Return the [X, Y] coordinate for the center point of the cell that contains the specified text.  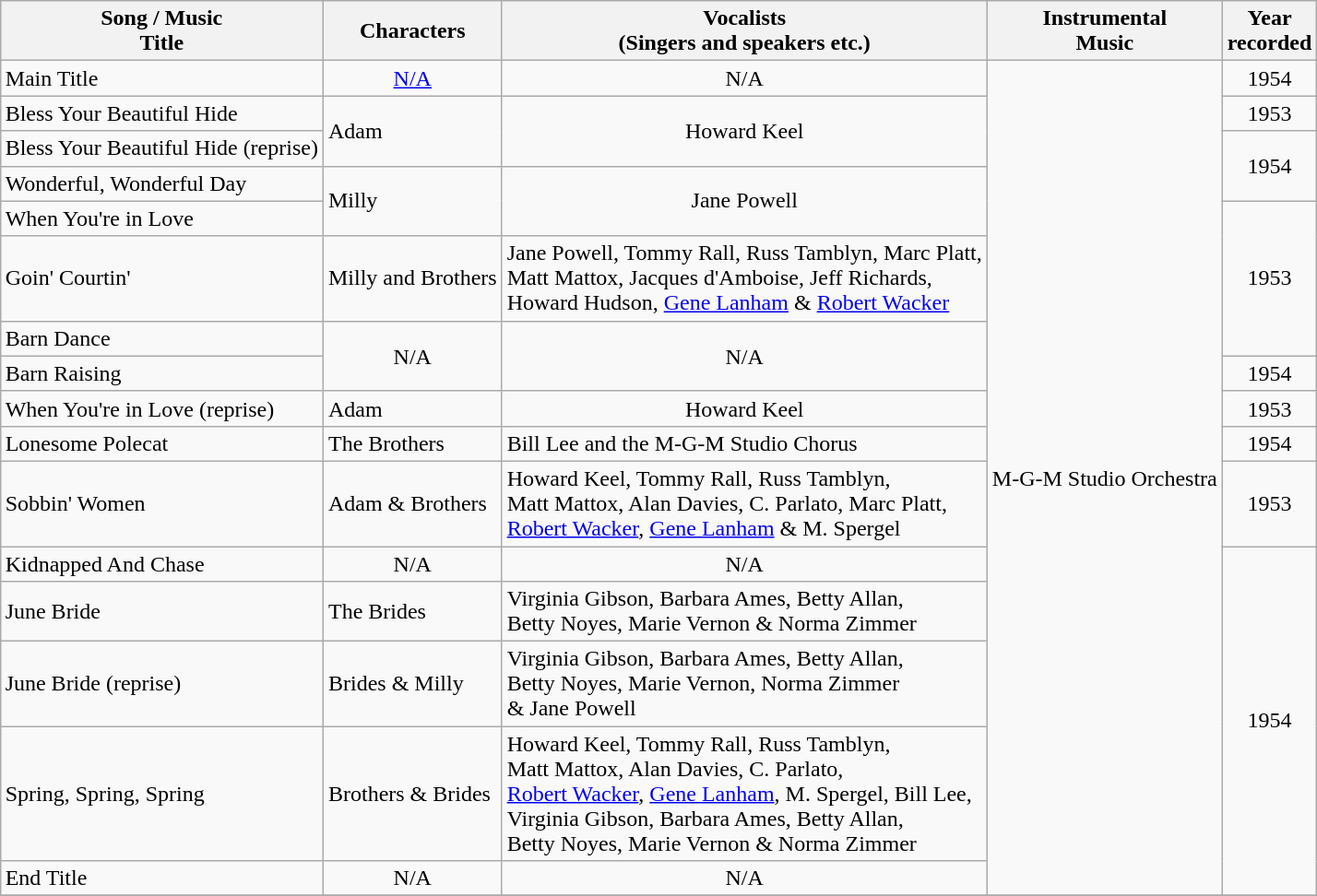
June Bride (reprise) [161, 684]
Bless Your Beautiful Hide [161, 113]
When You're in Love [161, 218]
Jane Powell, Tommy Rall, Russ Tamblyn, Marc Platt, Matt Mattox, Jacques d'Amboise, Jeff Richards, Howard Hudson, Gene Lanham & Robert Wacker [744, 278]
Sobbin' Women [161, 503]
End Title [161, 878]
Goin' Courtin' [161, 278]
Brothers & Brides [412, 794]
Virginia Gibson, Barbara Ames, Betty Allan, Betty Noyes, Marie Vernon, Norma Zimmer & Jane Powell [744, 684]
Wonderful, Wonderful Day [161, 183]
When You're in Love (reprise) [161, 408]
Spring, Spring, Spring [161, 794]
Howard Keel, Tommy Rall, Russ Tamblyn, Matt Mattox, Alan Davies, C. Parlato, Marc Platt, Robert Wacker, Gene Lanham & M. Spergel [744, 503]
Vocalists (Singers and speakers etc.) [744, 31]
Song / Music Title [161, 31]
M-G-M Studio Orchestra [1105, 478]
June Bride [161, 612]
Milly [412, 201]
Barn Raising [161, 373]
Year recorded [1269, 31]
Jane Powell [744, 201]
Instrumental Music [1105, 31]
Bless Your Beautiful Hide (reprise) [161, 148]
Adam & Brothers [412, 503]
The Brides [412, 612]
Main Title [161, 78]
Milly and Brothers [412, 278]
Virginia Gibson, Barbara Ames, Betty Allan, Betty Noyes, Marie Vernon & Norma Zimmer [744, 612]
The Brothers [412, 443]
Bill Lee and the M-G-M Studio Chorus [744, 443]
Brides & Milly [412, 684]
Lonesome Polecat [161, 443]
Kidnapped And Chase [161, 563]
Characters [412, 31]
Barn Dance [161, 338]
